Extract the [X, Y] coordinate from the center of the cell holding the provided text.  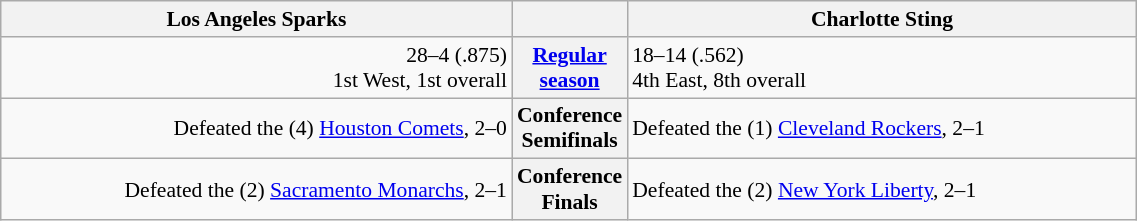
Defeated the (2) Sacramento Monarchs, 2–1 [256, 190]
Regular season [570, 68]
Defeated the (2) New York Liberty, 2–1 [882, 190]
Conference Semifinals [570, 128]
Defeated the (4) Houston Comets, 2–0 [256, 128]
Los Angeles Sparks [256, 19]
Conference Finals [570, 190]
28–4 (.875)1st West, 1st overall [256, 68]
Defeated the (1) Cleveland Rockers, 2–1 [882, 128]
Charlotte Sting [882, 19]
18–14 (.562)4th East, 8th overall [882, 68]
